From the cell containing the given text, extract its center point as (X, Y) coordinate. 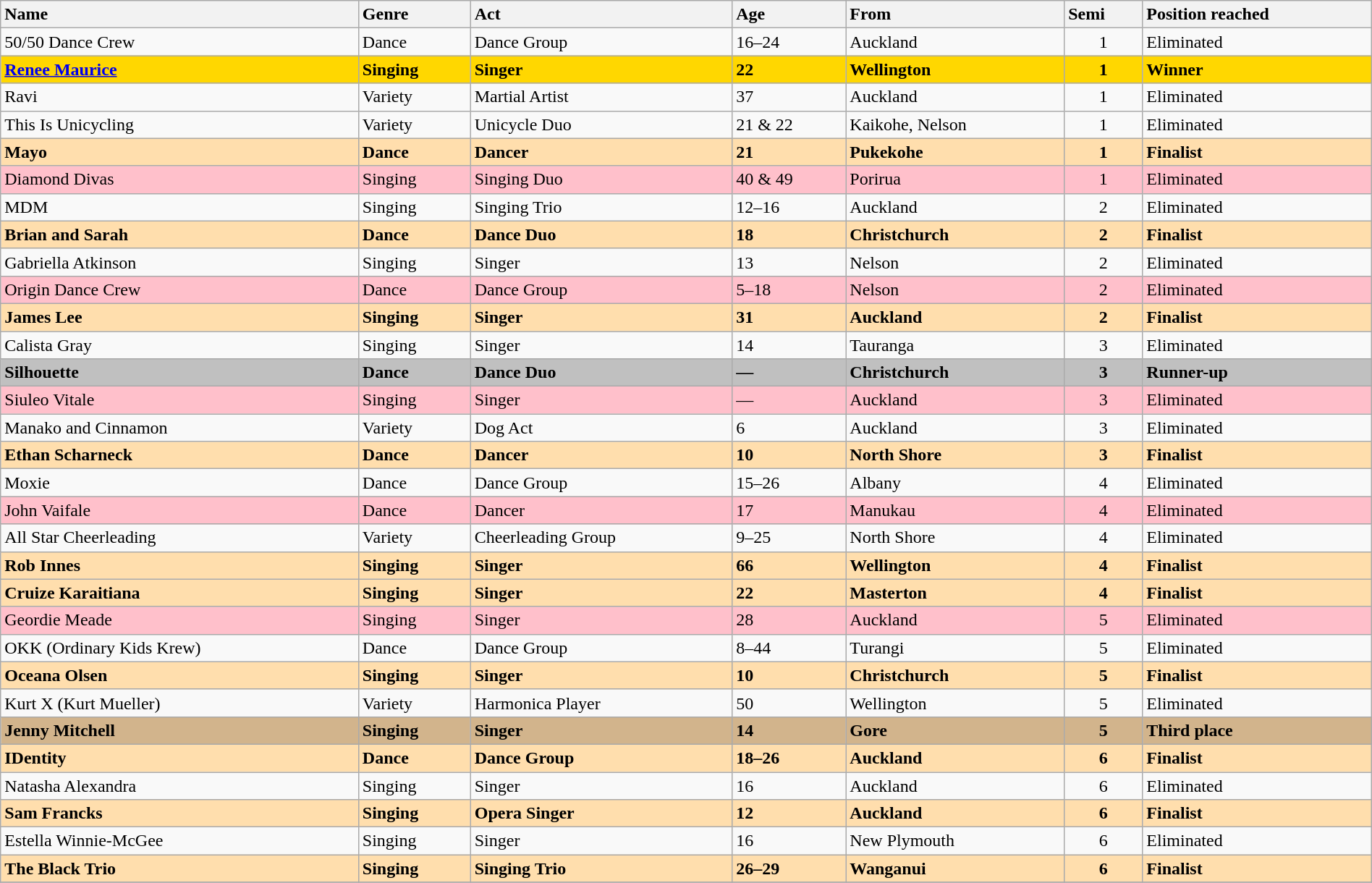
Winner (1257, 69)
Act (601, 14)
Kurt X (Kurt Mueller) (179, 703)
Brian and Sarah (179, 235)
Kaikohe, Nelson (955, 124)
8–44 (789, 648)
Origin Dance Crew (179, 290)
Natasha Alexandra (179, 785)
Runner-up (1257, 373)
Albany (955, 483)
Manako and Cinnamon (179, 428)
John Vaifale (179, 510)
Jenny Mitchell (179, 730)
Pukekohe (955, 152)
Wanganui (955, 869)
Siuleo Vitale (179, 400)
Name (179, 14)
All Star Cheerleading (179, 538)
13 (789, 262)
Cruize Karaitiana (179, 593)
Geordie Meade (179, 620)
12 (789, 814)
Genre (414, 14)
Manukau (955, 510)
18 (789, 235)
Opera Singer (601, 814)
28 (789, 620)
Unicycle Duo (601, 124)
Position reached (1257, 14)
9–25 (789, 538)
From (955, 14)
5–18 (789, 290)
Ethan Scharneck (179, 455)
Third place (1257, 730)
50/50 Dance Crew (179, 42)
Martial Artist (601, 97)
12–16 (789, 207)
MDM (179, 207)
Harmonica Player (601, 703)
Turangi (955, 648)
Semi (1104, 14)
31 (789, 317)
Age (789, 14)
16–24 (789, 42)
Porirua (955, 179)
21 (789, 152)
Silhouette (179, 373)
Oceana Olsen (179, 675)
Tauranga (955, 345)
Cheerleading Group (601, 538)
26–29 (789, 869)
Gabriella Atkinson (179, 262)
17 (789, 510)
40 & 49 (789, 179)
Mayo (179, 152)
Singing Duo (601, 179)
15–26 (789, 483)
IDentity (179, 758)
Rob Innes (179, 565)
37 (789, 97)
Estella Winnie-McGee (179, 841)
Renee Maurice (179, 69)
Dog Act (601, 428)
21 & 22 (789, 124)
New Plymouth (955, 841)
66 (789, 565)
OKK (Ordinary Kids Krew) (179, 648)
Moxie (179, 483)
Sam Francks (179, 814)
Ravi (179, 97)
This Is Unicycling (179, 124)
James Lee (179, 317)
Gore (955, 730)
Masterton (955, 593)
The Black Trio (179, 869)
Diamond Divas (179, 179)
18–26 (789, 758)
50 (789, 703)
Calista Gray (179, 345)
